Determine the (X, Y) coordinate at the center of the cell enclosing the given text.  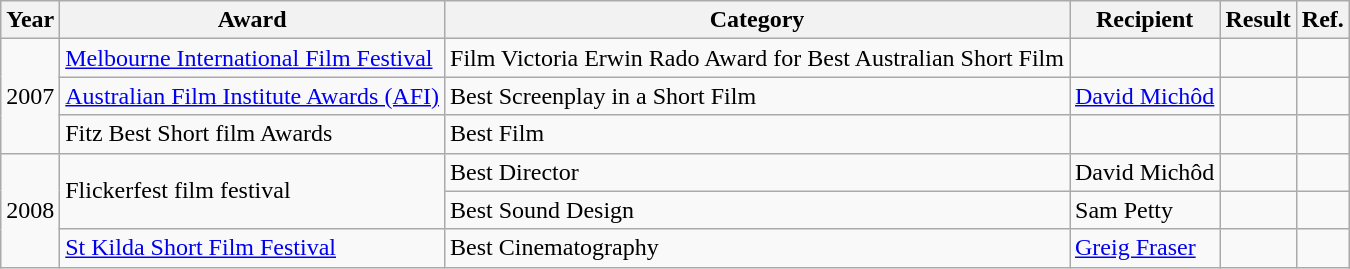
2008 (30, 210)
Sam Petty (1145, 210)
Film Victoria Erwin Rado Award for Best Australian Short Film (758, 58)
Ref. (1322, 20)
Australian Film Institute Awards (AFI) (252, 96)
Best Sound Design (758, 210)
Melbourne International Film Festival (252, 58)
Award (252, 20)
Fitz Best Short film Awards (252, 134)
2007 (30, 96)
Flickerfest film festival (252, 191)
Best Film (758, 134)
Recipient (1145, 20)
Year (30, 20)
Category (758, 20)
Best Cinematography (758, 248)
Result (1258, 20)
Greig Fraser (1145, 248)
Best Screenplay in a Short Film (758, 96)
Best Director (758, 172)
St Kilda Short Film Festival (252, 248)
